Capture the cell that displays the provided text and extract its [x, y] central coordinate. 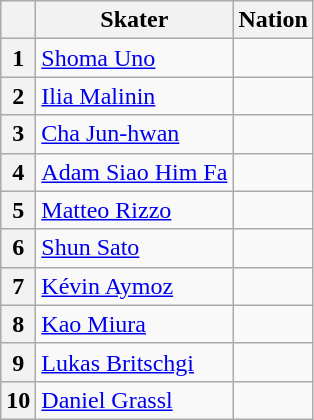
8 [18, 324]
3 [18, 134]
1 [18, 58]
Ilia Malinin [134, 96]
Nation [273, 20]
2 [18, 96]
Shoma Uno [134, 58]
Skater [134, 20]
Adam Siao Him Fa [134, 172]
6 [18, 248]
Kao Miura [134, 324]
Daniel Grassl [134, 400]
Cha Jun-hwan [134, 134]
9 [18, 362]
Kévin Aymoz [134, 286]
Lukas Britschgi [134, 362]
4 [18, 172]
5 [18, 210]
Shun Sato [134, 248]
7 [18, 286]
Matteo Rizzo [134, 210]
10 [18, 400]
